Locate the cell with the specified text and output its [X, Y] center coordinate. 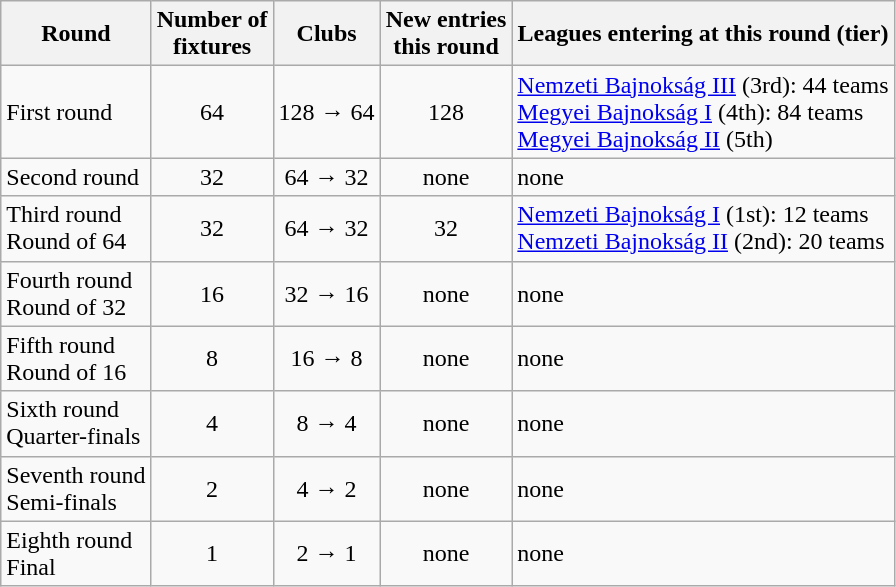
32 → 16 [326, 294]
Sixth roundQuarter-finals [76, 424]
Round [76, 34]
Nemzeti Bajnokság III (3rd): 44 teamsMegyei Bajnokság I (4th): 84 teamsMegyei Bajnokság II (5th) [703, 112]
Leagues entering at this round (tier) [703, 34]
4 → 2 [326, 488]
Third roundRound of 64 [76, 228]
2 [212, 488]
Clubs [326, 34]
Fifth roundRound of 16 [76, 358]
8 [212, 358]
Eighth roundFinal [76, 554]
Second round [76, 177]
Number offixtures [212, 34]
128 [446, 112]
8 → 4 [326, 424]
1 [212, 554]
First round [76, 112]
Seventh roundSemi-finals [76, 488]
64 [212, 112]
New entriesthis round [446, 34]
128 → 64 [326, 112]
2 → 1 [326, 554]
Fourth roundRound of 32 [76, 294]
16 [212, 294]
4 [212, 424]
16 → 8 [326, 358]
Nemzeti Bajnokság I (1st): 12 teamsNemzeti Bajnokság II (2nd): 20 teams [703, 228]
